From the cell containing the given text, extract its center point as (X, Y) coordinate. 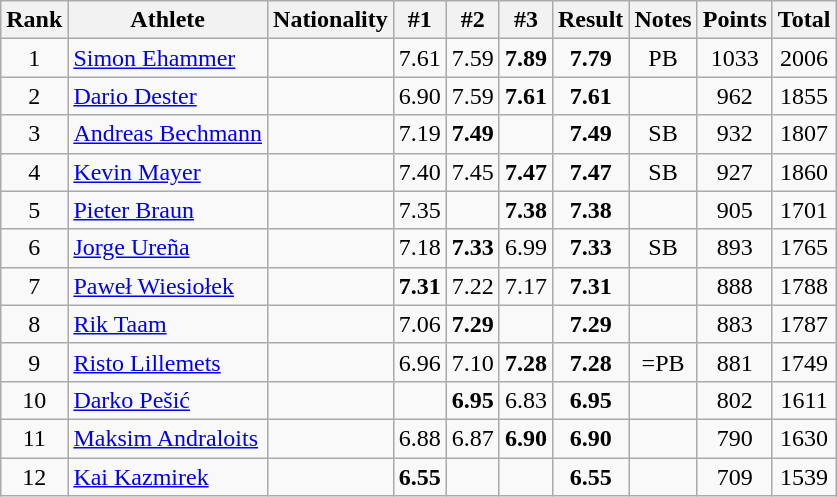
12 (34, 477)
1749 (804, 362)
Paweł Wiesiołek (168, 286)
Result (590, 20)
Dario Dester (168, 96)
7.06 (420, 324)
893 (734, 248)
Rik Taam (168, 324)
7.40 (420, 172)
10 (34, 400)
=PB (663, 362)
7.79 (590, 58)
11 (34, 438)
905 (734, 210)
3 (34, 134)
7.10 (472, 362)
1539 (804, 477)
1807 (804, 134)
Kai Kazmirek (168, 477)
Total (804, 20)
#2 (472, 20)
2 (34, 96)
#1 (420, 20)
888 (734, 286)
7.19 (420, 134)
790 (734, 438)
Darko Pešić (168, 400)
7.17 (526, 286)
6 (34, 248)
Maksim Andraloits (168, 438)
7.18 (420, 248)
932 (734, 134)
7.35 (420, 210)
1630 (804, 438)
709 (734, 477)
Andreas Bechmann (168, 134)
Athlete (168, 20)
881 (734, 362)
7.22 (472, 286)
1 (34, 58)
Kevin Mayer (168, 172)
8 (34, 324)
1788 (804, 286)
6.87 (472, 438)
Points (734, 20)
Pieter Braun (168, 210)
Jorge Ureña (168, 248)
Nationality (331, 20)
#3 (526, 20)
1855 (804, 96)
PB (663, 58)
Simon Ehammer (168, 58)
Risto Lillemets (168, 362)
6.88 (420, 438)
802 (734, 400)
4 (34, 172)
7.45 (472, 172)
7.89 (526, 58)
5 (34, 210)
927 (734, 172)
1765 (804, 248)
7 (34, 286)
6.96 (420, 362)
1701 (804, 210)
883 (734, 324)
1860 (804, 172)
1611 (804, 400)
6.99 (526, 248)
9 (34, 362)
Notes (663, 20)
6.83 (526, 400)
Rank (34, 20)
1787 (804, 324)
2006 (804, 58)
1033 (734, 58)
962 (734, 96)
